From the cell containing the given text, extract its center point as (x, y) coordinate. 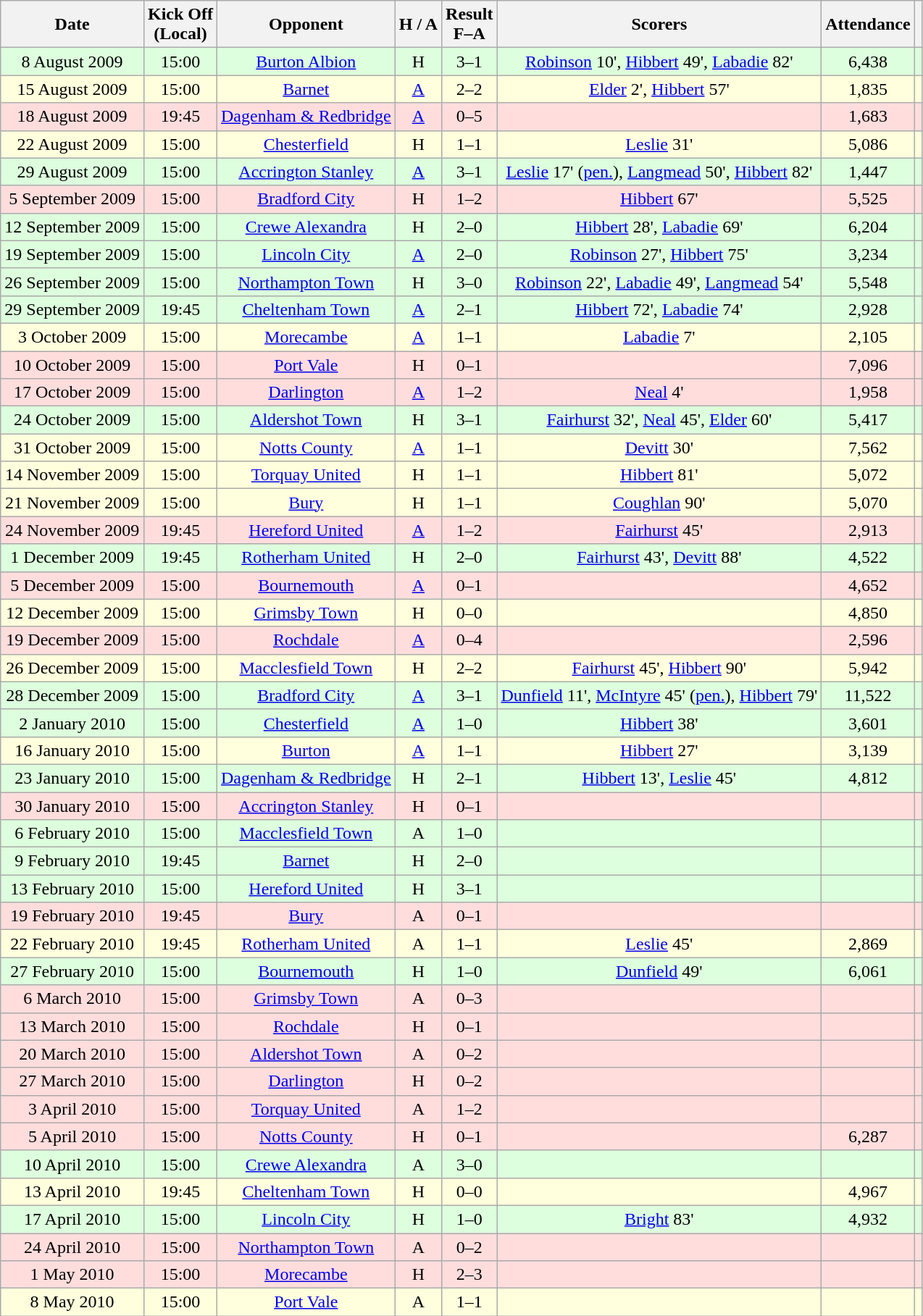
Hibbert 72', Labadie 74' (659, 309)
Robinson 10', Hibbert 49', Labadie 82' (659, 62)
Hibbert 27' (659, 750)
Leslie 45' (659, 944)
7,096 (868, 364)
20 March 2010 (72, 1054)
4,932 (868, 1219)
8 August 2009 (72, 62)
2,869 (868, 944)
19 December 2009 (72, 640)
Dunfield 11', McIntyre 45' (pen.), Hibbert 79' (659, 695)
5 September 2009 (72, 199)
Dunfield 49' (659, 971)
Scorers (659, 25)
22 August 2009 (72, 144)
Kick Off(Local) (180, 25)
3,139 (868, 750)
0–5 (469, 117)
21 November 2009 (72, 503)
27 March 2010 (72, 1081)
ResultF–A (469, 25)
Coughlan 90' (659, 503)
2,913 (868, 530)
5,086 (868, 144)
Robinson 27', Hibbert 75' (659, 254)
Elder 2', Hibbert 57' (659, 89)
6,061 (868, 971)
Hibbert 28', Labadie 69' (659, 227)
1 December 2009 (72, 558)
Burton (306, 750)
29 September 2009 (72, 309)
Devitt 30' (659, 448)
1 May 2010 (72, 1275)
1,447 (868, 172)
5,072 (868, 475)
4,812 (868, 778)
16 January 2010 (72, 750)
Hibbert 38' (659, 723)
14 November 2009 (72, 475)
6,204 (868, 227)
27 February 2010 (72, 971)
2,928 (868, 309)
5,942 (868, 668)
24 April 2010 (72, 1246)
9 February 2010 (72, 861)
Labadie 7' (659, 337)
Fairhurst 32', Neal 45', Elder 60' (659, 420)
24 October 2009 (72, 420)
4,522 (868, 558)
3,601 (868, 723)
6 February 2010 (72, 834)
Fairhurst 45' (659, 530)
Fairhurst 43', Devitt 88' (659, 558)
1,683 (868, 117)
4,652 (868, 585)
3 October 2009 (72, 337)
29 August 2009 (72, 172)
5,525 (868, 199)
Hibbert 67' (659, 199)
Opponent (306, 25)
Date (72, 25)
Burton Albion (306, 62)
13 February 2010 (72, 889)
10 April 2010 (72, 1164)
1,835 (868, 89)
31 October 2009 (72, 448)
13 April 2010 (72, 1191)
12 December 2009 (72, 613)
4,967 (868, 1191)
15 August 2009 (72, 89)
10 October 2009 (72, 364)
22 February 2010 (72, 944)
17 October 2009 (72, 393)
0–3 (469, 999)
1,958 (868, 393)
0–4 (469, 640)
2,105 (868, 337)
26 December 2009 (72, 668)
5,070 (868, 503)
3 April 2010 (72, 1109)
19 February 2010 (72, 916)
Bright 83' (659, 1219)
Hibbert 13', Leslie 45' (659, 778)
Fairhurst 45', Hibbert 90' (659, 668)
H / A (418, 25)
4,850 (868, 613)
Robinson 22', Labadie 49', Langmead 54' (659, 282)
12 September 2009 (72, 227)
11,522 (868, 695)
2,596 (868, 640)
Hibbert 81' (659, 475)
5,417 (868, 420)
6,438 (868, 62)
18 August 2009 (72, 117)
6,287 (868, 1136)
13 March 2010 (72, 1026)
26 September 2009 (72, 282)
Neal 4' (659, 393)
28 December 2009 (72, 695)
2–3 (469, 1275)
30 January 2010 (72, 806)
24 November 2009 (72, 530)
5 April 2010 (72, 1136)
5,548 (868, 282)
23 January 2010 (72, 778)
2 January 2010 (72, 723)
8 May 2010 (72, 1302)
Leslie 31' (659, 144)
Leslie 17' (pen.), Langmead 50', Hibbert 82' (659, 172)
6 March 2010 (72, 999)
7,562 (868, 448)
19 September 2009 (72, 254)
Attendance (868, 25)
3,234 (868, 254)
17 April 2010 (72, 1219)
5 December 2009 (72, 585)
